Pinpoint the cell where the given text exists, returning its (x, y) midpoint coordinate. 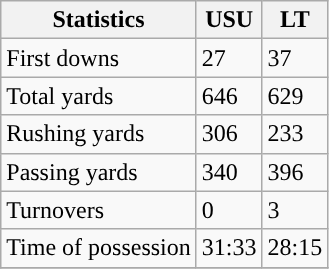
340 (229, 172)
First downs (99, 58)
31:33 (229, 248)
USU (229, 20)
37 (295, 58)
233 (295, 134)
646 (229, 96)
Total yards (99, 96)
LT (295, 20)
629 (295, 96)
396 (295, 172)
Time of possession (99, 248)
3 (295, 210)
27 (229, 58)
Passing yards (99, 172)
Turnovers (99, 210)
306 (229, 134)
0 (229, 210)
28:15 (295, 248)
Rushing yards (99, 134)
Statistics (99, 20)
